Pinpoint the cell where the given text exists, returning its (x, y) midpoint coordinate. 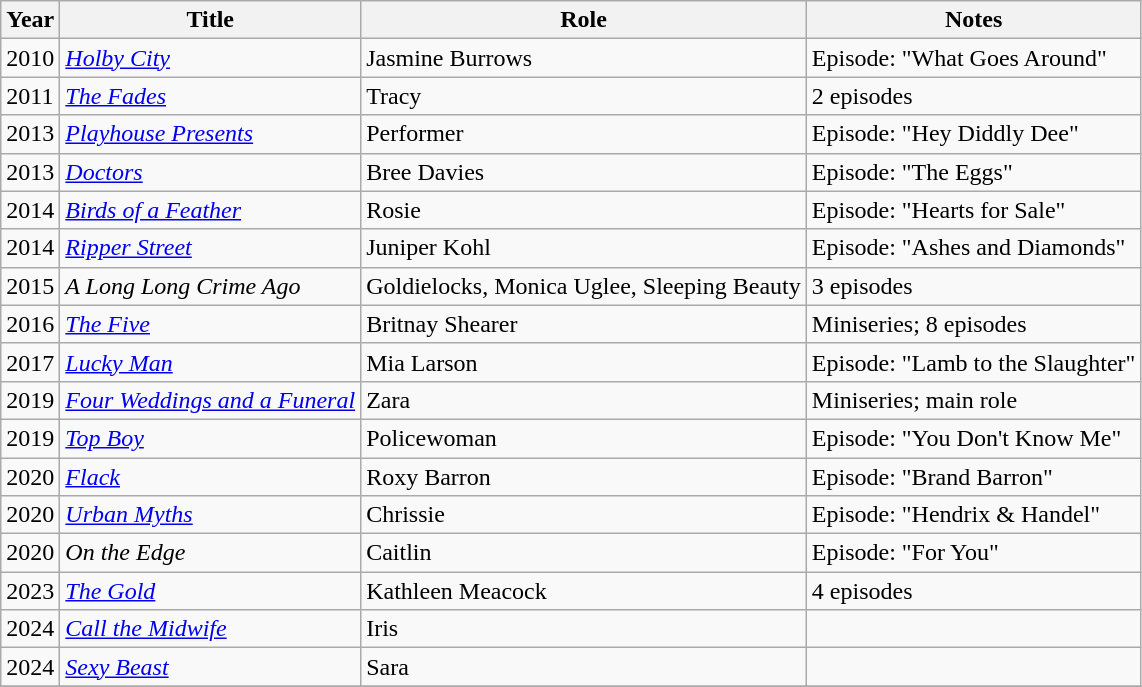
Episode: "Hey Diddly Dee" (974, 134)
Flack (210, 477)
Iris (584, 629)
2023 (30, 591)
Britnay Shearer (584, 324)
Chrissie (584, 515)
Mia Larson (584, 362)
The Gold (210, 591)
Role (584, 20)
Ripper Street (210, 248)
Urban Myths (210, 515)
Sexy Beast (210, 667)
Playhouse Presents (210, 134)
Top Boy (210, 438)
Episode: "Hendrix & Handel" (974, 515)
Roxy Barron (584, 477)
Episode: "Hearts for Sale" (974, 210)
Rosie (584, 210)
3 episodes (974, 286)
Jasmine Burrows (584, 58)
Episode: "What Goes Around" (974, 58)
Title (210, 20)
Performer (584, 134)
Episode: "You Don't Know Me" (974, 438)
Episode: "The Eggs" (974, 172)
Tracy (584, 96)
Call the Midwife (210, 629)
Birds of a Feather (210, 210)
Episode: "Brand Barron" (974, 477)
Doctors (210, 172)
Zara (584, 400)
4 episodes (974, 591)
Four Weddings and a Funeral (210, 400)
Sara (584, 667)
A Long Long Crime Ago (210, 286)
Miniseries; main role (974, 400)
On the Edge (210, 553)
Episode: "Lamb to the Slaughter" (974, 362)
Policewoman (584, 438)
Kathleen Meacock (584, 591)
2015 (30, 286)
Caitlin (584, 553)
Notes (974, 20)
Year (30, 20)
2017 (30, 362)
Lucky Man (210, 362)
Miniseries; 8 episodes (974, 324)
The Five (210, 324)
2 episodes (974, 96)
Episode: "For You" (974, 553)
2011 (30, 96)
Bree Davies (584, 172)
Holby City (210, 58)
Goldielocks, Monica Uglee, Sleeping Beauty (584, 286)
Episode: "Ashes and Diamonds" (974, 248)
2016 (30, 324)
The Fades (210, 96)
Juniper Kohl (584, 248)
2010 (30, 58)
